Output the [X, Y] coordinate of the center of the cell containing the given text.  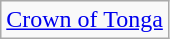
Crown of Tonga [85, 20]
